Find where the given text appears and provide that cell's center as (X, Y) coordinate. 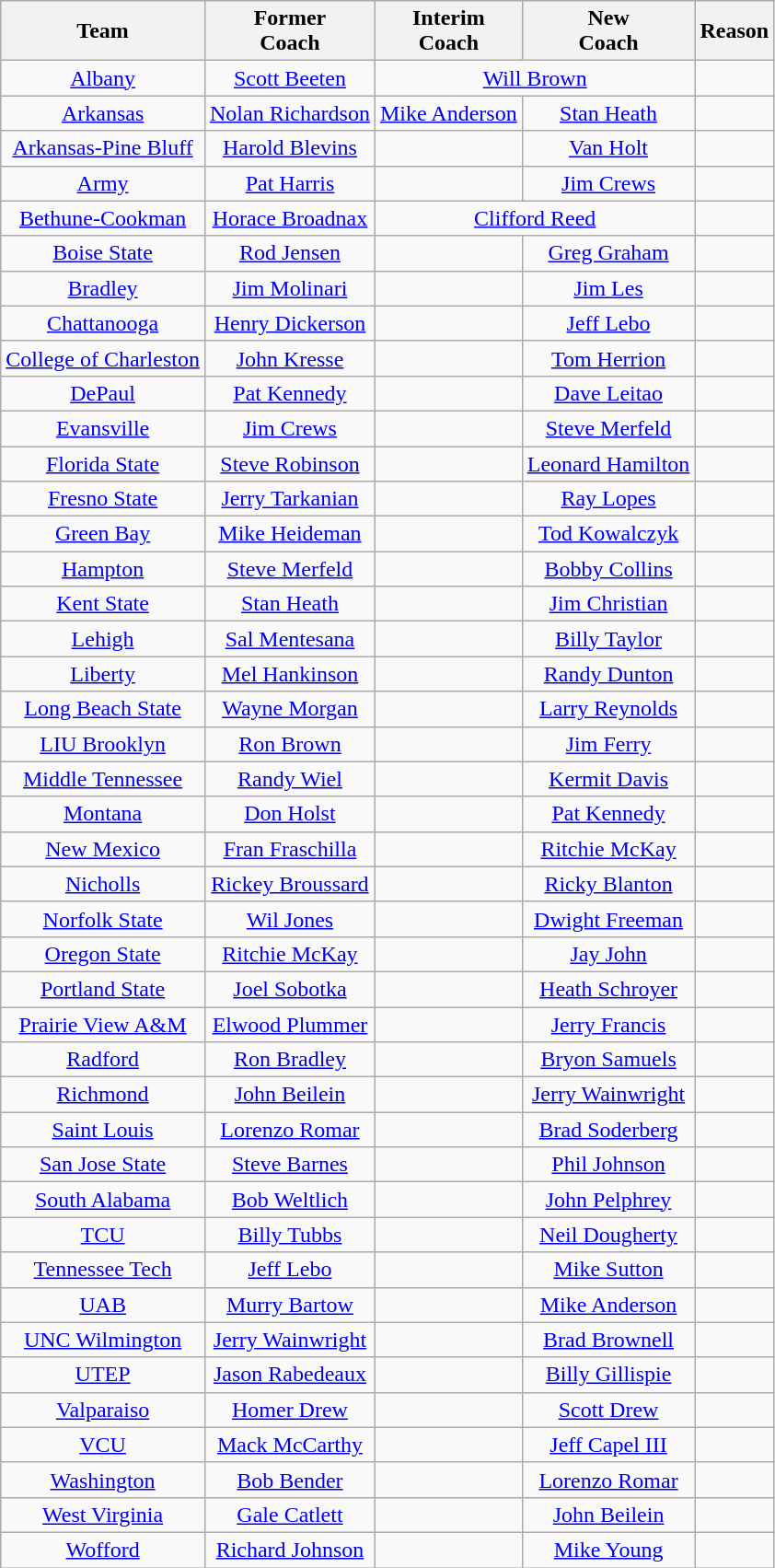
Billy Gillispie (608, 1375)
Pat Harris (289, 183)
Richmond (103, 1095)
Green Bay (103, 534)
Jay John (608, 954)
Ron Brown (289, 744)
Bob Bender (289, 1480)
Washington (103, 1480)
Gale Catlett (289, 1515)
Nolan Richardson (289, 113)
Jeff Capel III (608, 1445)
Homer Drew (289, 1410)
Portland State (103, 989)
Kent State (103, 604)
Army (103, 183)
Jim Christian (608, 604)
Bobby Collins (608, 569)
Brad Brownell (608, 1340)
Kermit Davis (608, 779)
John Pelphrey (608, 1200)
Norfolk State (103, 919)
Greg Graham (608, 253)
Steve Barnes (289, 1165)
Evansville (103, 428)
Ron Bradley (289, 1060)
Jim Ferry (608, 744)
UNC Wilmington (103, 1340)
Scott Drew (608, 1410)
Tennessee Tech (103, 1270)
Rickey Broussard (289, 884)
College of Charleston (103, 358)
Wayne Morgan (289, 709)
Brad Soderberg (608, 1130)
Tom Herrion (608, 358)
Valparaiso (103, 1410)
Jason Rabedeaux (289, 1375)
Harold Blevins (289, 148)
Phil Johnson (608, 1165)
Chattanooga (103, 323)
Henry Dickerson (289, 323)
Bryon Samuels (608, 1060)
DePaul (103, 393)
Boise State (103, 253)
Leonard Hamilton (608, 463)
Steve Robinson (289, 463)
Horace Broadnax (289, 218)
Mike Sutton (608, 1270)
Bob Weltlich (289, 1200)
West Virginia (103, 1515)
Richard Johnson (289, 1550)
New Mexico (103, 849)
UTEP (103, 1375)
Team (103, 31)
Mike Heideman (289, 534)
Murry Bartow (289, 1305)
Mel Hankinson (289, 674)
TCU (103, 1235)
Sal Mentesana (289, 639)
Neil Dougherty (608, 1235)
Billy Taylor (608, 639)
Tod Kowalczyk (608, 534)
Heath Schroyer (608, 989)
Rod Jensen (289, 253)
LIU Brooklyn (103, 744)
Bradley (103, 288)
Jerry Francis (608, 1025)
Dwight Freeman (608, 919)
Long Beach State (103, 709)
Reason (735, 31)
Billy Tubbs (289, 1235)
VCU (103, 1445)
Wil Jones (289, 919)
Mike Young (608, 1550)
InterimCoach (448, 31)
Clifford Reed (534, 218)
South Alabama (103, 1200)
Radford (103, 1060)
Mack McCarthy (289, 1445)
Scott Beeten (289, 78)
Fresno State (103, 499)
Van Holt (608, 148)
Will Brown (534, 78)
Florida State (103, 463)
Hampton (103, 569)
Wofford (103, 1550)
Dave Leitao (608, 393)
Liberty (103, 674)
Joel Sobotka (289, 989)
NewCoach (608, 31)
Saint Louis (103, 1130)
Arkansas (103, 113)
Don Holst (289, 814)
UAB (103, 1305)
Elwood Plummer (289, 1025)
Larry Reynolds (608, 709)
Prairie View A&M (103, 1025)
Montana (103, 814)
Ricky Blanton (608, 884)
Randy Dunton (608, 674)
Jim Les (608, 288)
Albany (103, 78)
Nicholls (103, 884)
Oregon State (103, 954)
FormerCoach (289, 31)
Jim Molinari (289, 288)
Arkansas-Pine Bluff (103, 148)
San Jose State (103, 1165)
Middle Tennessee (103, 779)
Randy Wiel (289, 779)
Fran Fraschilla (289, 849)
Bethune-Cookman (103, 218)
Lehigh (103, 639)
Jerry Tarkanian (289, 499)
Ray Lopes (608, 499)
John Kresse (289, 358)
